Locate the cell with the specified text and output its (x, y) center coordinate. 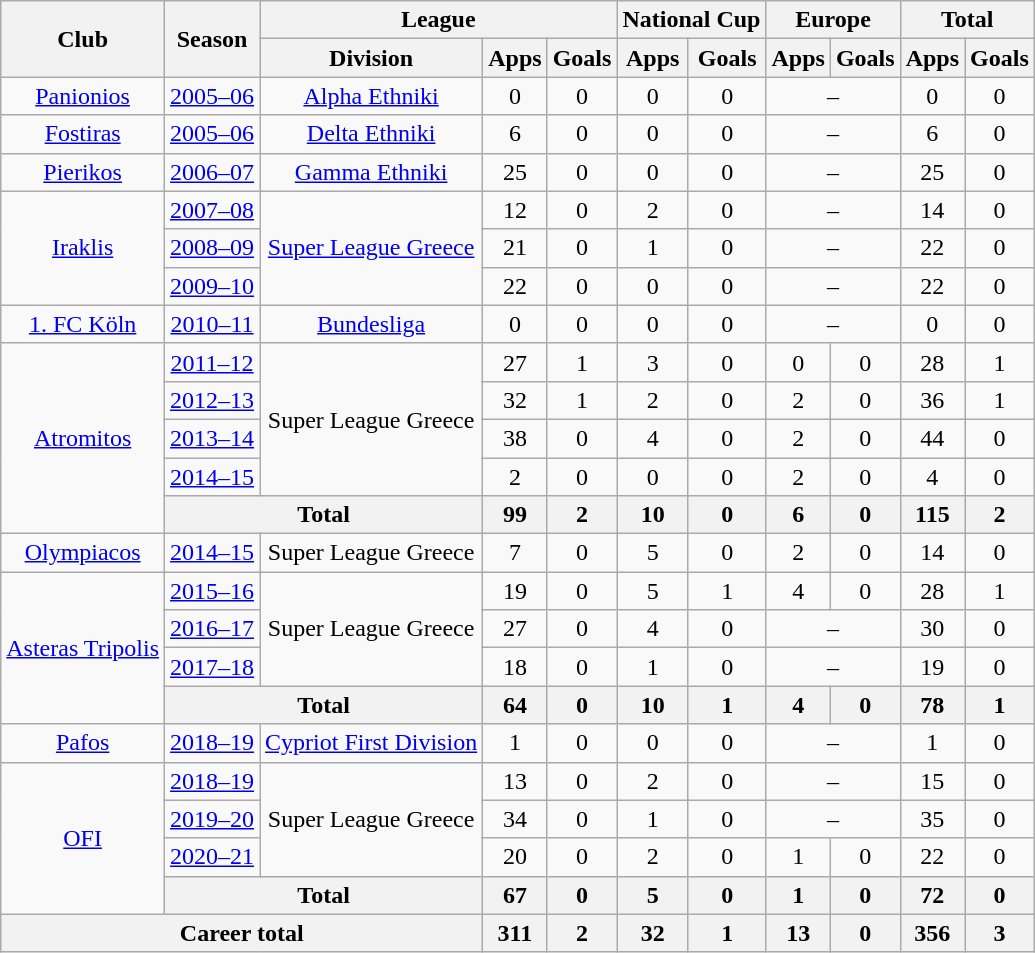
2015–16 (212, 591)
115 (932, 515)
35 (932, 819)
Atromitos (83, 438)
2012–13 (212, 400)
National Cup (692, 20)
Alpha Ethniki (372, 96)
Season (212, 39)
67 (515, 895)
72 (932, 895)
2020–21 (212, 857)
Asteras Tripolis (83, 648)
34 (515, 819)
7 (515, 553)
36 (932, 400)
2019–20 (212, 819)
2016–17 (212, 629)
League (438, 20)
30 (932, 629)
Career total (242, 933)
2017–18 (212, 667)
Cypriot First Division (372, 743)
2006–07 (212, 172)
2011–12 (212, 362)
Delta Ethniki (372, 134)
Gamma Ethniki (372, 172)
2010–11 (212, 324)
21 (515, 248)
2007–08 (212, 210)
311 (515, 933)
99 (515, 515)
Fostiras (83, 134)
Club (83, 39)
Pierikos (83, 172)
1. FC Köln (83, 324)
2008–09 (212, 248)
Olympiacos (83, 553)
15 (932, 781)
OFI (83, 838)
78 (932, 705)
Iraklis (83, 248)
38 (515, 438)
Europe (833, 20)
12 (515, 210)
Pafos (83, 743)
356 (932, 933)
44 (932, 438)
Panionios (83, 96)
2009–10 (212, 286)
Bundesliga (372, 324)
2013–14 (212, 438)
20 (515, 857)
18 (515, 667)
64 (515, 705)
Division (372, 58)
